Return [X, Y] of the center of cell containing provided text 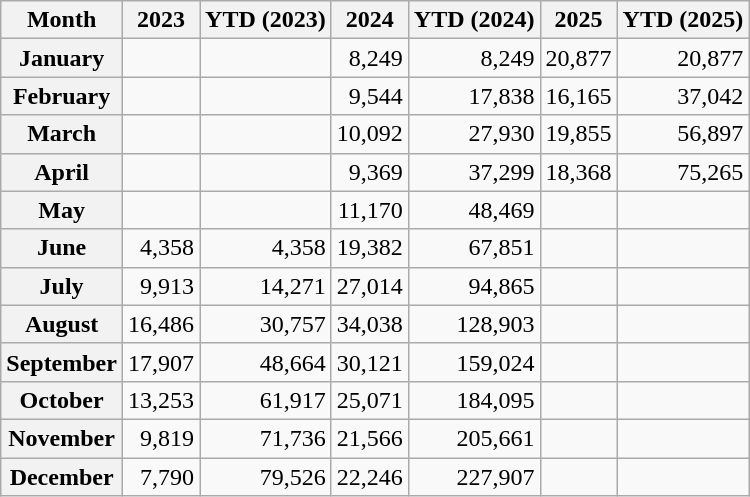
YTD (2025) [683, 20]
94,865 [474, 286]
7,790 [160, 477]
79,526 [266, 477]
184,095 [474, 400]
37,299 [474, 172]
September [62, 362]
67,851 [474, 248]
August [62, 324]
April [62, 172]
128,903 [474, 324]
61,917 [266, 400]
18,368 [578, 172]
11,170 [370, 210]
October [62, 400]
13,253 [160, 400]
YTD (2023) [266, 20]
February [62, 96]
Month [62, 20]
71,736 [266, 438]
30,121 [370, 362]
37,042 [683, 96]
22,246 [370, 477]
75,265 [683, 172]
2024 [370, 20]
9,369 [370, 172]
June [62, 248]
19,382 [370, 248]
25,071 [370, 400]
March [62, 134]
14,271 [266, 286]
17,838 [474, 96]
34,038 [370, 324]
27,930 [474, 134]
205,661 [474, 438]
July [62, 286]
November [62, 438]
10,092 [370, 134]
227,907 [474, 477]
May [62, 210]
YTD (2024) [474, 20]
2025 [578, 20]
19,855 [578, 134]
16,486 [160, 324]
30,757 [266, 324]
17,907 [160, 362]
48,469 [474, 210]
9,819 [160, 438]
27,014 [370, 286]
2023 [160, 20]
48,664 [266, 362]
January [62, 58]
9,544 [370, 96]
9,913 [160, 286]
December [62, 477]
159,024 [474, 362]
56,897 [683, 134]
16,165 [578, 96]
21,566 [370, 438]
